Identify which cell holds the provided text, then report its [x, y] central coordinate. 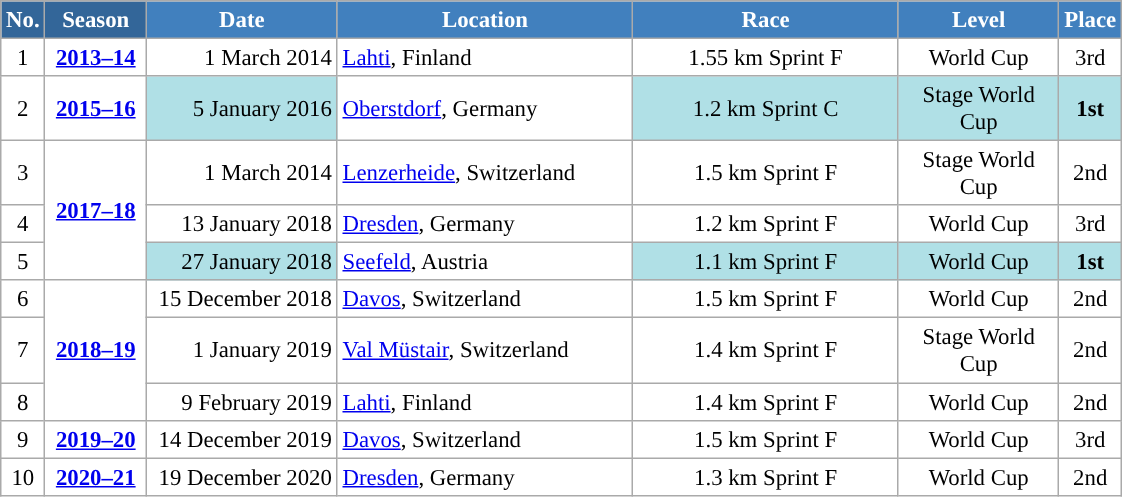
10 [23, 477]
13 January 2018 [242, 224]
19 December 2020 [242, 477]
9 February 2019 [242, 402]
Place [1090, 20]
1.3 km Sprint F [766, 477]
2018–19 [96, 350]
Date [242, 20]
Val Müstair, Switzerland [485, 350]
Oberstdorf, Germany [485, 108]
Seefeld, Austria [485, 262]
Season [96, 20]
8 [23, 402]
14 December 2019 [242, 439]
1.1 km Sprint F [766, 262]
2013–14 [96, 58]
6 [23, 299]
Location [485, 20]
7 [23, 350]
15 December 2018 [242, 299]
2017–18 [96, 211]
4 [23, 224]
Lenzerheide, Switzerland [485, 174]
5 [23, 262]
1.55 km Sprint F [766, 58]
No. [23, 20]
9 [23, 439]
3 [23, 174]
1 January 2019 [242, 350]
27 January 2018 [242, 262]
Race [766, 20]
2 [23, 108]
1.2 km Sprint C [766, 108]
2015–16 [96, 108]
Level [978, 20]
1 [23, 58]
2020–21 [96, 477]
1.2 km Sprint F [766, 224]
5 January 2016 [242, 108]
2019–20 [96, 439]
